Scan for the cell matching the given text and deliver its (X, Y) coordinate at center. 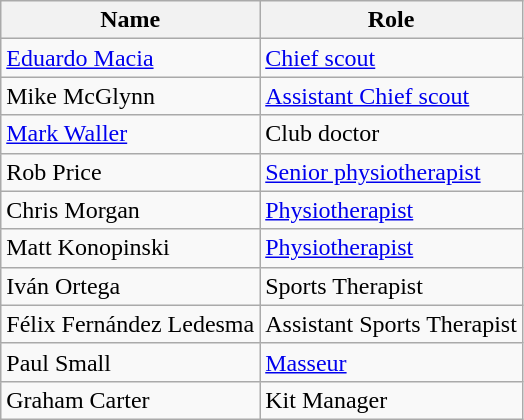
Assistant Sports Therapist (392, 324)
Senior physiotherapist (392, 172)
Félix Fernández Ledesma (130, 324)
Kit Manager (392, 400)
Matt Konopinski (130, 248)
Mike McGlynn (130, 96)
Graham Carter (130, 400)
Role (392, 20)
Assistant Chief scout (392, 96)
Masseur (392, 362)
Club doctor (392, 134)
Eduardo Macia (130, 58)
Iván Ortega (130, 286)
Rob Price (130, 172)
Mark Waller (130, 134)
Chris Morgan (130, 210)
Paul Small (130, 362)
Sports Therapist (392, 286)
Chief scout (392, 58)
Name (130, 20)
